From the cell containing the given text, extract its center point as [x, y] coordinate. 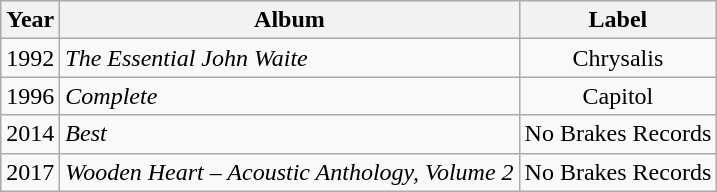
Wooden Heart – Acoustic Anthology, Volume 2 [290, 172]
The Essential John Waite [290, 58]
Capitol [618, 96]
Year [30, 20]
2014 [30, 134]
1992 [30, 58]
Album [290, 20]
1996 [30, 96]
Best [290, 134]
2017 [30, 172]
Chrysalis [618, 58]
Label [618, 20]
Complete [290, 96]
